For the text-containing cell, return its midpoint in [X, Y] coordinate format. 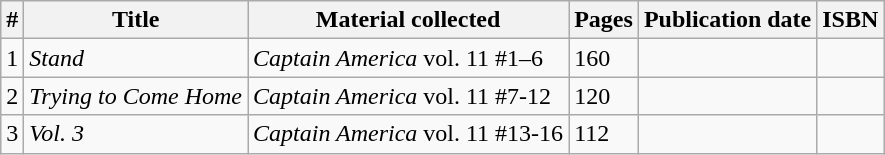
# [12, 20]
Trying to Come Home [136, 96]
Stand [136, 58]
Captain America vol. 11 #13-16 [408, 134]
112 [604, 134]
2 [12, 96]
ISBN [850, 20]
Captain America vol. 11 #7-12 [408, 96]
Vol. 3 [136, 134]
Publication date [727, 20]
Title [136, 20]
Material collected [408, 20]
3 [12, 134]
Captain America vol. 11 #1–6 [408, 58]
Pages [604, 20]
120 [604, 96]
160 [604, 58]
1 [12, 58]
